Scan for the cell matching the given text and deliver its (X, Y) coordinate at center. 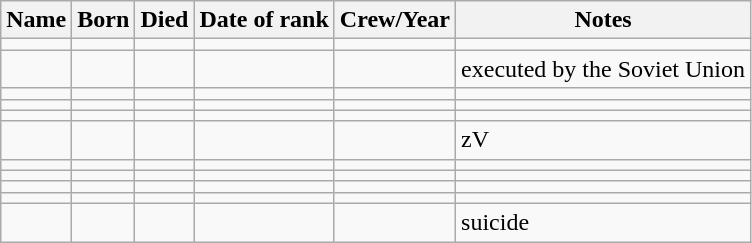
zV (604, 140)
Notes (604, 20)
Date of rank (264, 20)
Name (36, 20)
Died (164, 20)
executed by the Soviet Union (604, 69)
Born (104, 20)
Crew/Year (394, 20)
suicide (604, 222)
